Capture the cell that displays the provided text and extract its [x, y] central coordinate. 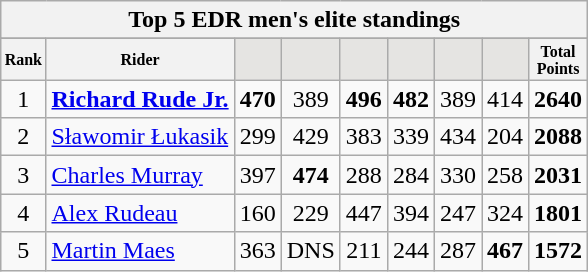
1 [24, 99]
434 [458, 137]
287 [458, 251]
496 [364, 99]
363 [258, 251]
160 [258, 213]
482 [410, 99]
3 [24, 175]
Alex Rudeau [140, 213]
1801 [558, 213]
211 [364, 251]
Top 5 EDR men's elite standings [294, 20]
Sławomir Łukasik [140, 137]
288 [364, 175]
204 [506, 137]
TotalPoints [558, 60]
284 [410, 175]
Charles Murray [140, 175]
2031 [558, 175]
467 [506, 251]
258 [506, 175]
394 [410, 213]
229 [310, 213]
Richard Rude Jr. [140, 99]
Rank [24, 60]
1572 [558, 251]
Martin Maes [140, 251]
470 [258, 99]
Rider [140, 60]
2 [24, 137]
383 [364, 137]
2088 [558, 137]
2640 [558, 99]
5 [24, 251]
244 [410, 251]
330 [458, 175]
299 [258, 137]
414 [506, 99]
324 [506, 213]
4 [24, 213]
247 [458, 213]
429 [310, 137]
339 [410, 137]
474 [310, 175]
397 [258, 175]
447 [364, 213]
DNS [310, 251]
